Detect which cell encompasses the target text, then output its (X, Y) center coordinate. 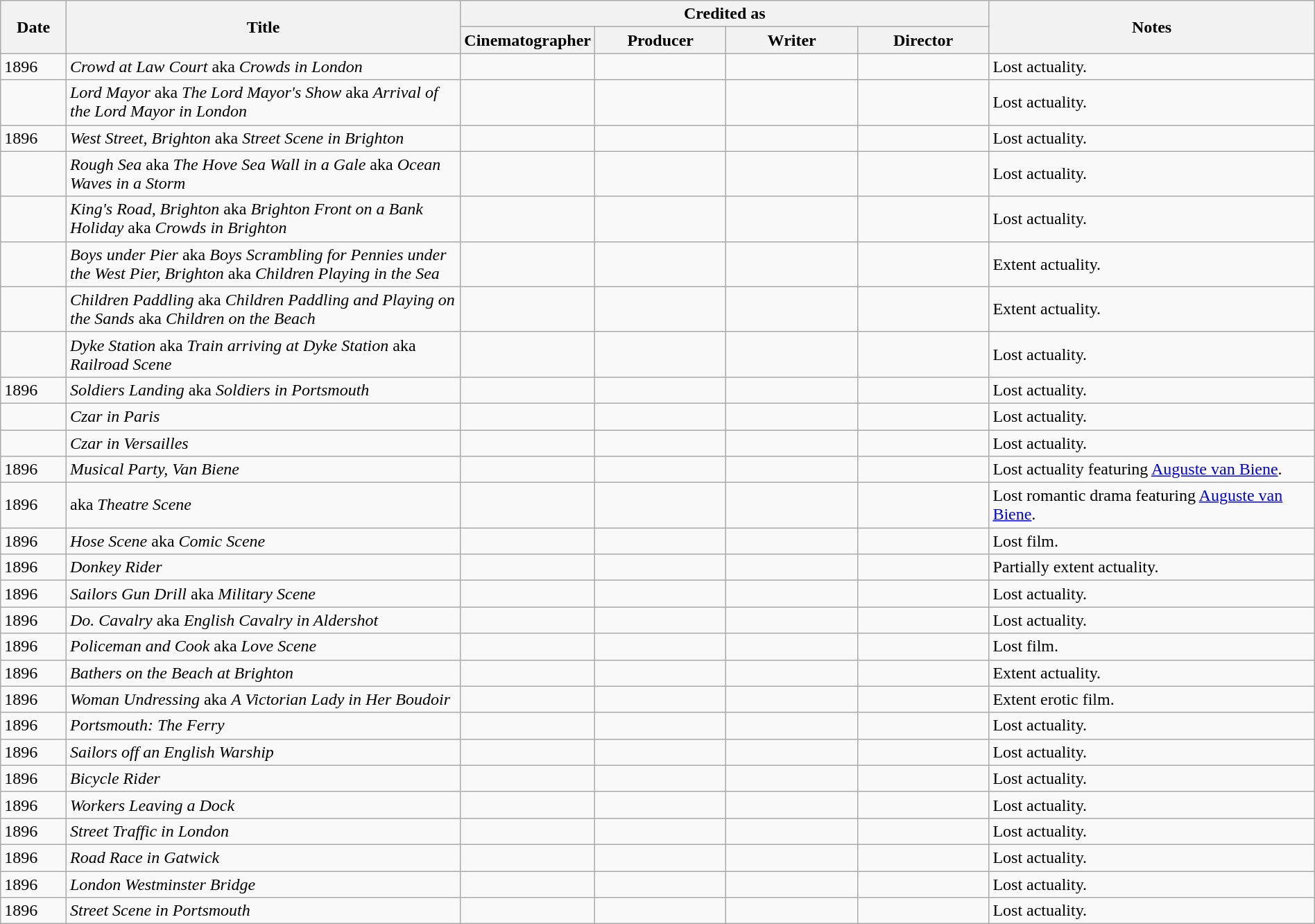
Boys under Pier aka Boys Scrambling for Pennies under the West Pier, Brighton aka Children Playing in the Sea (263, 264)
Writer (792, 40)
Policeman and Cook aka Love Scene (263, 647)
Cinematographer (528, 40)
Crowd at Law Court aka Crowds in London (263, 67)
Donkey Rider (263, 567)
Date (33, 27)
aka Theatre Scene (263, 505)
Czar in Versailles (263, 443)
Street Scene in Portsmouth (263, 911)
Lost romantic drama featuring Auguste van Biene. (1151, 505)
Credited as (725, 14)
Bathers on the Beach at Brighton (263, 673)
Sailors off an English Warship (263, 752)
Woman Undressing aka A Victorian Lady in Her Boudoir (263, 699)
Hose Scene aka Comic Scene (263, 541)
Road Race in Gatwick (263, 857)
Bicycle Rider (263, 778)
Lost actuality featuring Auguste van Biene. (1151, 470)
Street Traffic in London (263, 831)
Director (922, 40)
Sailors Gun Drill aka Military Scene (263, 594)
Partially extent actuality. (1151, 567)
Workers Leaving a Dock (263, 805)
Producer (660, 40)
London Westminster Bridge (263, 884)
Soldiers Landing aka Soldiers in Portsmouth (263, 390)
Children Paddling aka Children Paddling and Playing on the Sands aka Children on the Beach (263, 309)
King's Road, Brighton aka Brighton Front on a Bank Holiday aka Crowds in Brighton (263, 219)
Extent erotic film. (1151, 699)
West Street, Brighton aka Street Scene in Brighton (263, 138)
Rough Sea aka The Hove Sea Wall in a Gale aka Ocean Waves in a Storm (263, 173)
Musical Party, Van Biene (263, 470)
Portsmouth: The Ferry (263, 726)
Lord Mayor aka The Lord Mayor's Show aka Arrival of the Lord Mayor in London (263, 103)
Notes (1151, 27)
Do. Cavalry aka English Cavalry in Aldershot (263, 620)
Dyke Station aka Train arriving at Dyke Station aka Railroad Scene (263, 354)
Title (263, 27)
Czar in Paris (263, 416)
